Determine the (X, Y) coordinate at the center of the cell enclosing the given text.  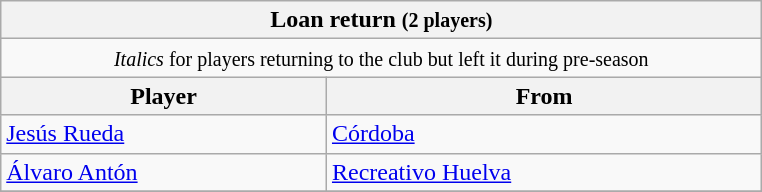
Italics for players returning to the club but left it during pre-season (382, 58)
Jesús Rueda (164, 134)
Córdoba (544, 134)
Álvaro Antón (164, 172)
Recreativo Huelva (544, 172)
Player (164, 96)
From (544, 96)
Loan return (2 players) (382, 20)
